Pinpoint the cell where the given text exists, returning its (x, y) midpoint coordinate. 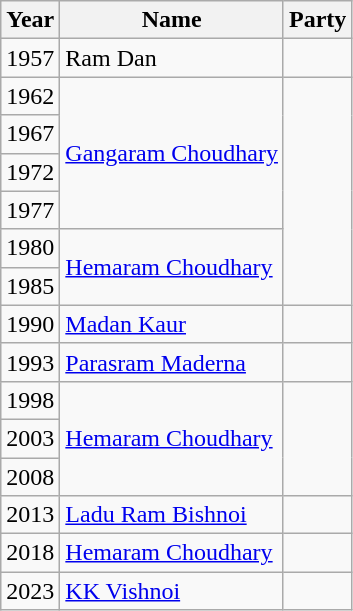
1985 (30, 286)
1967 (30, 134)
1957 (30, 58)
Name (172, 20)
1998 (30, 400)
KK Vishnoi (172, 591)
Ladu Ram Bishnoi (172, 515)
2003 (30, 438)
2013 (30, 515)
Madan Kaur (172, 324)
2008 (30, 477)
Ram Dan (172, 58)
Parasram Maderna (172, 362)
2023 (30, 591)
1993 (30, 362)
Gangaram Choudhary (172, 153)
1980 (30, 248)
1990 (30, 324)
1972 (30, 172)
Party (317, 20)
1962 (30, 96)
2018 (30, 553)
1977 (30, 210)
Year (30, 20)
